Extract the [x, y] coordinate from the center of the cell holding the provided text.  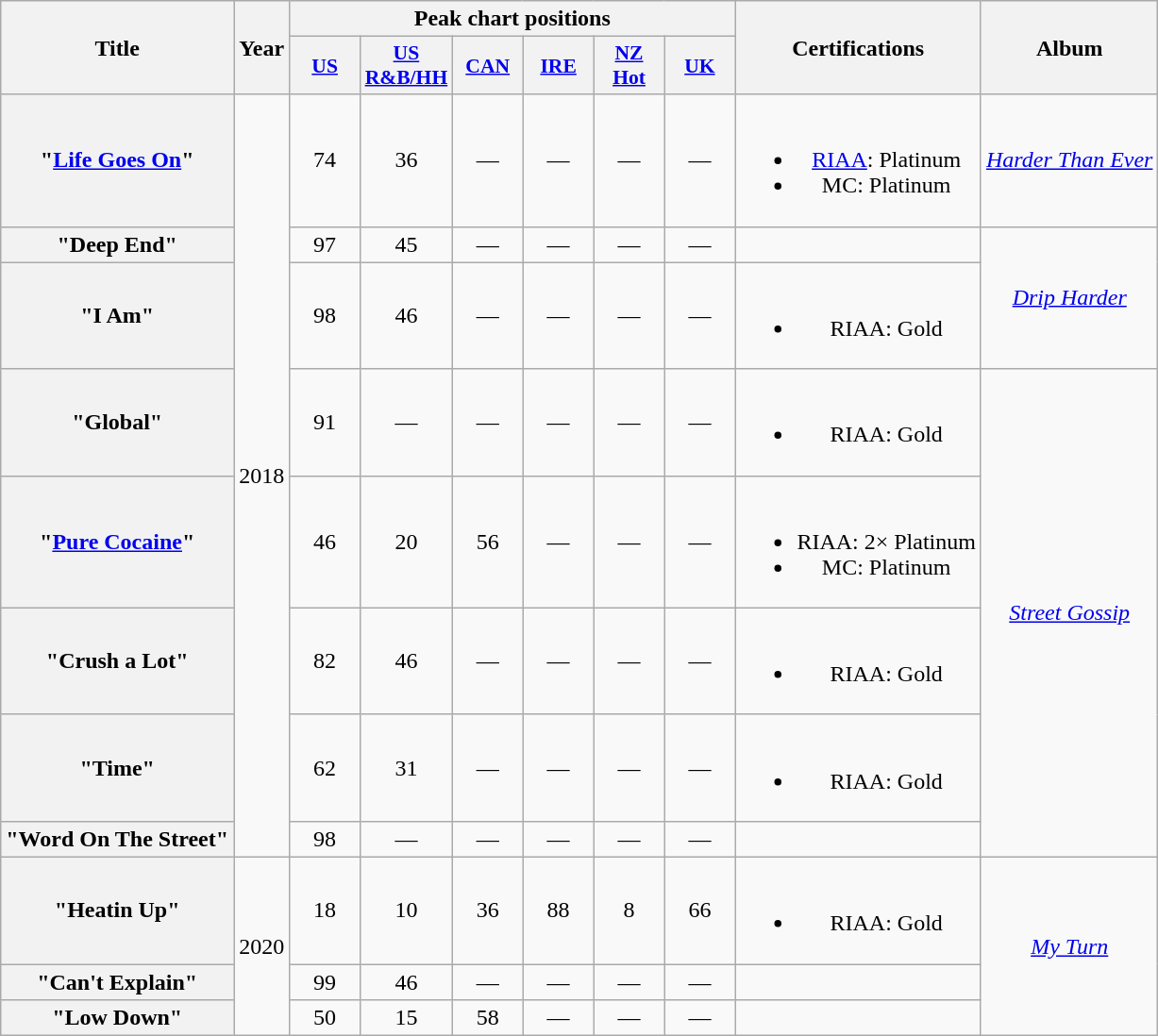
Peak chart positions [512, 19]
RIAA: 2× PlatinumMC: Platinum [859, 542]
88 [559, 910]
Drip Harder [1069, 298]
97 [325, 244]
RIAA: PlatinumMC: Platinum [859, 160]
2018 [262, 476]
"Heatin Up" [117, 910]
"Deep End" [117, 244]
10 [407, 910]
"I Am" [117, 315]
IRE [559, 66]
56 [487, 542]
50 [325, 1018]
"Global" [117, 423]
USR&B/HH [407, 66]
Certifications [859, 47]
58 [487, 1018]
"Low Down" [117, 1018]
62 [325, 768]
Year [262, 47]
8 [629, 910]
"Pure Cocaine" [117, 542]
31 [407, 768]
UK [700, 66]
Street Gossip [1069, 613]
Harder Than Ever [1069, 160]
NZHot [629, 66]
18 [325, 910]
Album [1069, 47]
US [325, 66]
"Life Goes On" [117, 160]
91 [325, 423]
2020 [262, 945]
66 [700, 910]
"Time" [117, 768]
Title [117, 47]
"Word On The Street" [117, 839]
CAN [487, 66]
"Can't Explain" [117, 982]
"Crush a Lot" [117, 660]
82 [325, 660]
74 [325, 160]
45 [407, 244]
15 [407, 1018]
99 [325, 982]
My Turn [1069, 945]
20 [407, 542]
